Detect which cell encompasses the target text, then output its [X, Y] center coordinate. 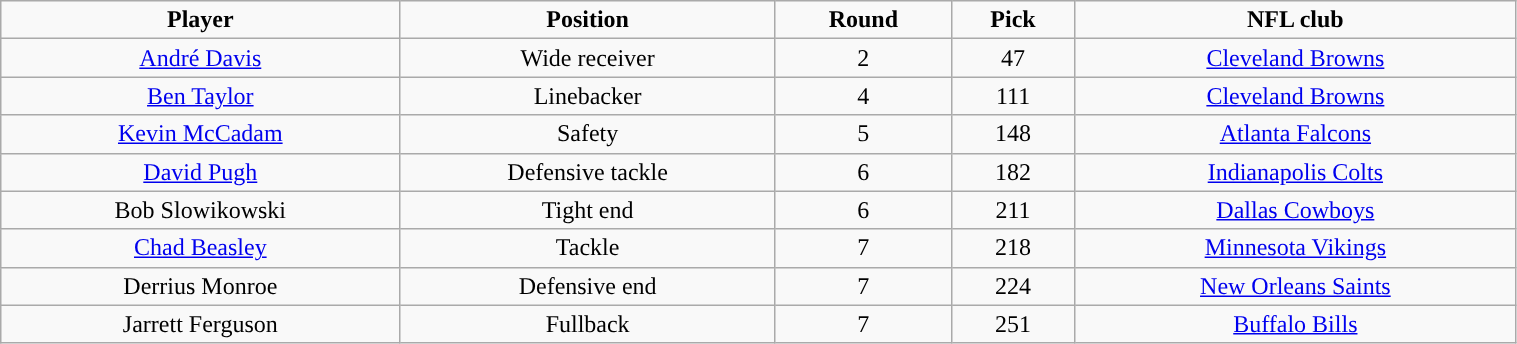
David Pugh [200, 172]
Bob Slowikowski [200, 210]
NFL club [1296, 20]
218 [1012, 248]
Linebacker [588, 96]
Fullback [588, 324]
Player [200, 20]
251 [1012, 324]
Tight end [588, 210]
Wide receiver [588, 58]
4 [863, 96]
Jarrett Ferguson [200, 324]
Minnesota Vikings [1296, 248]
Defensive end [588, 286]
182 [1012, 172]
Dallas Cowboys [1296, 210]
Derrius Monroe [200, 286]
5 [863, 134]
Atlanta Falcons [1296, 134]
Position [588, 20]
Indianapolis Colts [1296, 172]
Tackle [588, 248]
2 [863, 58]
Safety [588, 134]
Defensive tackle [588, 172]
47 [1012, 58]
Ben Taylor [200, 96]
New Orleans Saints [1296, 286]
148 [1012, 134]
Pick [1012, 20]
Kevin McCadam [200, 134]
Buffalo Bills [1296, 324]
Round [863, 20]
211 [1012, 210]
André Davis [200, 58]
224 [1012, 286]
Chad Beasley [200, 248]
111 [1012, 96]
